For the text-containing cell, return its midpoint in [x, y] coordinate format. 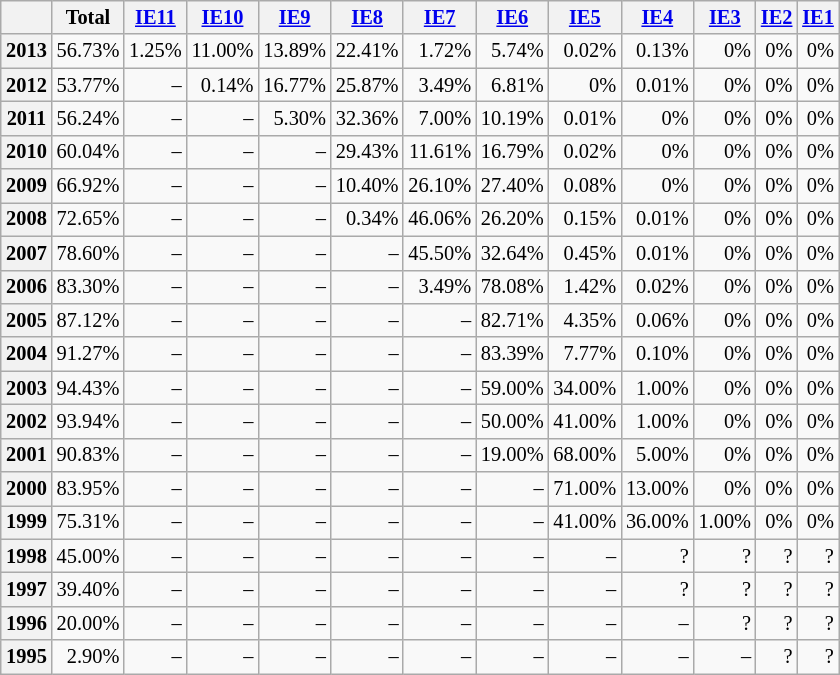
83.39% [512, 354]
IE4 [658, 18]
78.60% [88, 253]
72.65% [88, 220]
0.10% [658, 354]
IE10 [223, 18]
11.00% [223, 51]
IE5 [586, 18]
16.77% [294, 85]
5.30% [294, 119]
IE7 [440, 18]
16.79% [512, 152]
Total [88, 18]
83.95% [88, 489]
2001 [26, 455]
66.92% [88, 186]
34.00% [586, 388]
60.04% [88, 152]
2.90% [88, 657]
82.71% [512, 321]
2006 [26, 287]
1999 [26, 523]
IE6 [512, 18]
20.00% [88, 624]
0.06% [658, 321]
IE9 [294, 18]
6.81% [512, 85]
2004 [26, 354]
45.00% [88, 556]
13.00% [658, 489]
13.89% [294, 51]
94.43% [88, 388]
22.41% [368, 51]
IE2 [776, 18]
IE8 [368, 18]
2008 [26, 220]
IE11 [155, 18]
0.34% [368, 220]
36.00% [658, 523]
25.87% [368, 85]
0.14% [223, 85]
32.36% [368, 119]
45.50% [440, 253]
56.24% [88, 119]
1.72% [440, 51]
0.45% [586, 253]
68.00% [586, 455]
IE3 [725, 18]
0.13% [658, 51]
0.15% [586, 220]
75.31% [88, 523]
2011 [26, 119]
83.30% [88, 287]
5.74% [512, 51]
56.73% [88, 51]
2009 [26, 186]
10.19% [512, 119]
IE1 [818, 18]
1995 [26, 657]
29.43% [368, 152]
0.08% [586, 186]
2007 [26, 253]
53.77% [88, 85]
11.61% [440, 152]
91.27% [88, 354]
71.00% [586, 489]
39.40% [88, 590]
26.20% [512, 220]
2010 [26, 152]
1996 [26, 624]
2005 [26, 321]
2002 [26, 422]
27.40% [512, 186]
59.00% [512, 388]
2012 [26, 85]
90.83% [88, 455]
10.40% [368, 186]
2000 [26, 489]
78.08% [512, 287]
1.42% [586, 287]
46.06% [440, 220]
93.94% [88, 422]
1997 [26, 590]
87.12% [88, 321]
1998 [26, 556]
26.10% [440, 186]
19.00% [512, 455]
7.77% [586, 354]
5.00% [658, 455]
50.00% [512, 422]
2003 [26, 388]
1.25% [155, 51]
4.35% [586, 321]
32.64% [512, 253]
7.00% [440, 119]
2013 [26, 51]
